Pinpoint the cell where the given text exists, returning its [X, Y] midpoint coordinate. 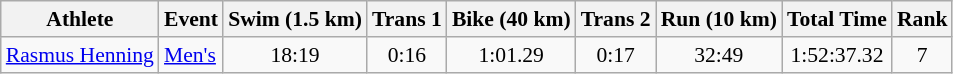
32:49 [719, 55]
Rank [922, 19]
Trans 1 [407, 19]
Total Time [837, 19]
Bike (40 km) [512, 19]
0:17 [616, 55]
Rasmus Henning [80, 55]
Event [191, 19]
Athlete [80, 19]
Men's [191, 55]
18:19 [295, 55]
7 [922, 55]
Run (10 km) [719, 19]
1:52:37.32 [837, 55]
Trans 2 [616, 19]
0:16 [407, 55]
Swim (1.5 km) [295, 19]
1:01.29 [512, 55]
